Find where the given text appears and provide that cell's center as (X, Y) coordinate. 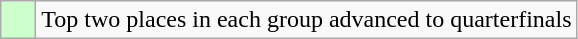
Top two places in each group advanced to quarterfinals (306, 20)
